Locate the cell with the specified text and output its (X, Y) center coordinate. 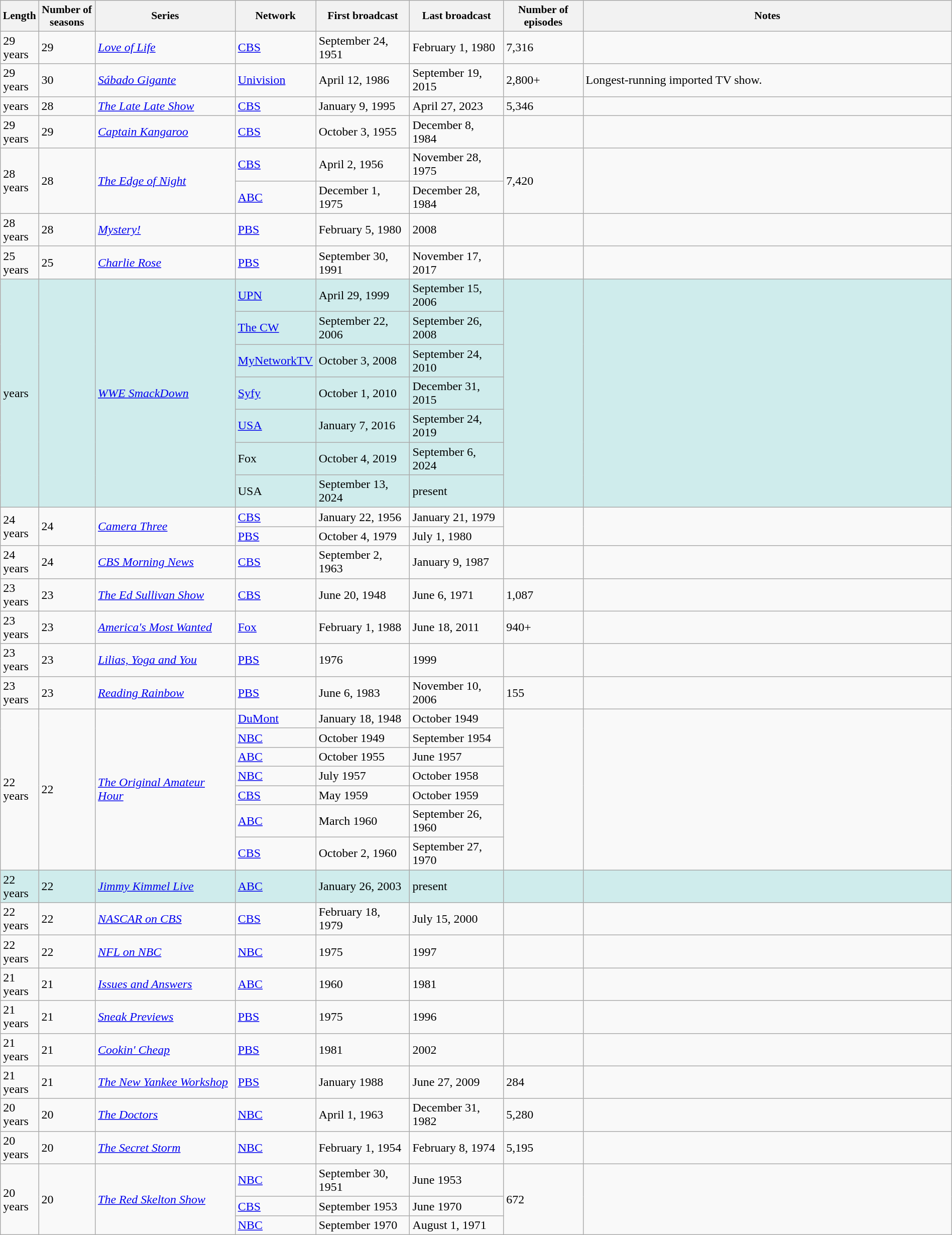
Sneak Previews (166, 1017)
October 3, 2008 (363, 360)
December 31, 1982 (457, 1115)
January 18, 1948 (363, 718)
First broadcast (363, 16)
The Original Amateur Hour (166, 789)
Notes (767, 16)
September 22, 2006 (363, 327)
April 29, 1999 (363, 295)
June 18, 2011 (457, 628)
30 (67, 80)
1996 (457, 1017)
Issues and Answers (166, 984)
October 1955 (363, 757)
Captain Kangaroo (166, 132)
October 4, 2019 (363, 459)
The Red Skelton Show (166, 1199)
25 (67, 262)
WWE SmackDown (166, 393)
October 3, 1955 (363, 132)
September 24, 2010 (457, 360)
2,800+ (543, 80)
Jimmy Kimmel Live (166, 887)
155 (543, 693)
September 24, 2019 (457, 426)
January 26, 2003 (363, 887)
1,087 (543, 594)
July 1957 (363, 776)
2002 (457, 1049)
940+ (543, 628)
Mystery! (166, 230)
Love of Life (166, 47)
Longest-running imported TV show. (767, 80)
Number ofepisodes (543, 16)
February 5, 1980 (363, 230)
April 2, 1956 (363, 165)
December 31, 2015 (457, 394)
March 1960 (363, 821)
September 2, 1963 (363, 562)
5,346 (543, 106)
January 1988 (363, 1082)
2008 (457, 230)
Last broadcast (457, 16)
September 15, 2006 (457, 295)
672 (543, 1199)
The Secret Storm (166, 1148)
February 1, 1988 (363, 628)
October 4, 1979 (363, 536)
November 17, 2017 (457, 262)
Camera Three (166, 527)
November 10, 2006 (457, 693)
September 26, 2008 (457, 327)
October 2, 1960 (363, 853)
1997 (457, 952)
February 1, 1954 (363, 1148)
Sábado Gigante (166, 80)
January 9, 1995 (363, 106)
June 1953 (457, 1180)
September 1954 (457, 737)
September 26, 1960 (457, 821)
September 19, 2015 (457, 80)
February 8, 1974 (457, 1148)
Series (166, 16)
MyNetworkTV (275, 360)
The Late Late Show (166, 106)
The Doctors (166, 1115)
The CW (275, 327)
Network (275, 16)
September 13, 2024 (363, 491)
June 20, 1948 (363, 594)
September 30, 1951 (363, 1180)
1960 (363, 984)
October 1958 (457, 776)
Syfy (275, 394)
September 27, 1970 (457, 853)
October 1959 (457, 795)
Univision (275, 80)
April 12, 1986 (363, 80)
July 15, 2000 (457, 919)
1976 (363, 660)
Lilias, Yoga and You (166, 660)
CBS Morning News (166, 562)
The New Yankee Workshop (166, 1082)
DuMont (275, 718)
December 8, 1984 (457, 132)
September 1953 (363, 1206)
August 1, 1971 (457, 1225)
Cookin' Cheap (166, 1049)
America's Most Wanted (166, 628)
April 27, 2023 (457, 106)
July 1, 1980 (457, 536)
February 18, 1979 (363, 919)
September 6, 2024 (457, 459)
Charlie Rose (166, 262)
The Ed Sullivan Show (166, 594)
September 24, 1951 (363, 47)
December 28, 1984 (457, 197)
January 22, 1956 (363, 517)
December 1, 1975 (363, 197)
June 6, 1971 (457, 594)
25 years (20, 262)
5,280 (543, 1115)
NASCAR on CBS (166, 919)
Number ofseasons (67, 16)
February 1, 1980 (457, 47)
NFL on NBC (166, 952)
The Edge of Night (166, 181)
October 1, 2010 (363, 394)
Reading Rainbow (166, 693)
June 1970 (457, 1206)
April 1, 1963 (363, 1115)
May 1959 (363, 795)
November 28, 1975 (457, 165)
January 7, 2016 (363, 426)
284 (543, 1082)
January 21, 1979 (457, 517)
September 1970 (363, 1225)
1999 (457, 660)
5,195 (543, 1148)
September 30, 1991 (363, 262)
June 1957 (457, 757)
January 9, 1987 (457, 562)
June 27, 2009 (457, 1082)
7,420 (543, 181)
7,316 (543, 47)
Length (20, 16)
June 6, 1983 (363, 693)
UPN (275, 295)
